Search for the cell housing the specified text and yield its [X, Y] center coordinate. 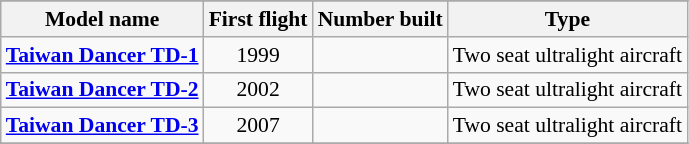
Model name [102, 19]
1999 [258, 55]
Taiwan Dancer TD-2 [102, 90]
First flight [258, 19]
Taiwan Dancer TD-3 [102, 126]
Number built [380, 19]
2002 [258, 90]
Type [568, 19]
Taiwan Dancer TD-1 [102, 55]
2007 [258, 126]
